Search for the cell housing the specified text and yield its [X, Y] center coordinate. 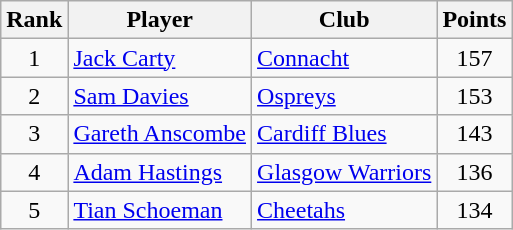
Connacht [344, 58]
Cardiff Blues [344, 134]
Rank [34, 20]
134 [474, 210]
157 [474, 58]
5 [34, 210]
153 [474, 96]
Gareth Anscombe [160, 134]
Club [344, 20]
136 [474, 172]
Player [160, 20]
Adam Hastings [160, 172]
3 [34, 134]
Points [474, 20]
2 [34, 96]
Tian Schoeman [160, 210]
4 [34, 172]
Ospreys [344, 96]
Cheetahs [344, 210]
Glasgow Warriors [344, 172]
1 [34, 58]
Sam Davies [160, 96]
143 [474, 134]
Jack Carty [160, 58]
